Pinpoint the cell where the given text exists, returning its (x, y) midpoint coordinate. 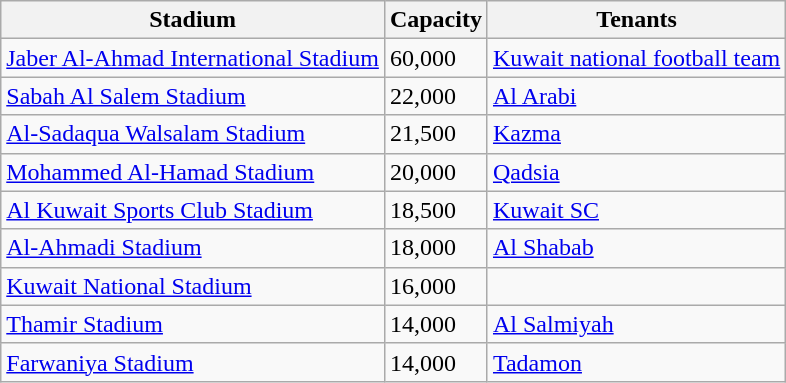
Kazma (636, 134)
Capacity (436, 20)
Stadium (193, 20)
Sabah Al Salem Stadium (193, 96)
Al Arabi (636, 96)
21,500 (436, 134)
Thamir Stadium (193, 324)
Kuwait SC (636, 210)
16,000 (436, 286)
18,500 (436, 210)
Mohammed Al-Hamad Stadium (193, 172)
60,000 (436, 58)
20,000 (436, 172)
Farwaniya Stadium (193, 362)
Jaber Al-Ahmad International Stadium (193, 58)
Al-Ahmadi Stadium (193, 248)
Qadsia (636, 172)
Al Salmiyah (636, 324)
Al Kuwait Sports Club Stadium (193, 210)
Al Shabab (636, 248)
22,000 (436, 96)
Kuwait national football team (636, 58)
Al-Sadaqua Walsalam Stadium (193, 134)
Kuwait National Stadium (193, 286)
Tadamon (636, 362)
18,000 (436, 248)
Tenants (636, 20)
